From the cell containing the given text, extract its center point as [x, y] coordinate. 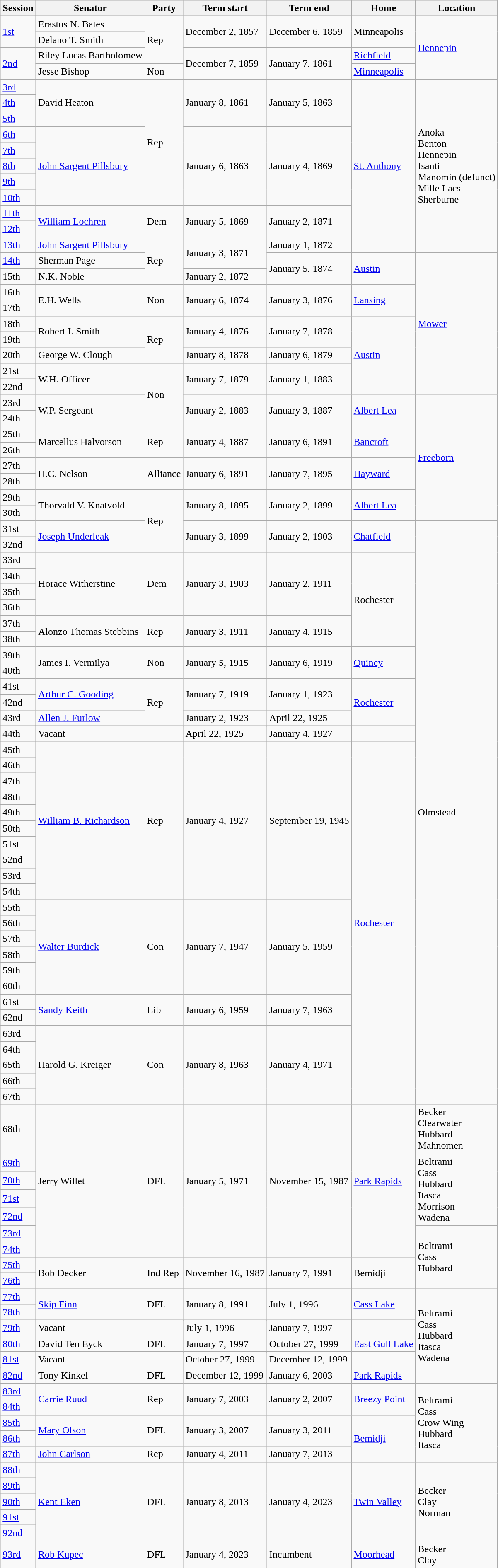
28th [18, 482]
Sandy Keith [90, 1010]
Term start [225, 8]
79th [18, 1328]
David Ten Eyck [90, 1344]
Home [384, 8]
51st [18, 844]
26th [18, 450]
11th [18, 213]
82nd [18, 1375]
2nd [18, 63]
15th [18, 276]
53rd [18, 876]
59th [18, 970]
January 2, 1883 [225, 410]
Skip Finn [90, 1304]
3rd [18, 87]
January 3, 1903 [225, 584]
January 4, 1915 [309, 631]
55th [18, 907]
52nd [18, 860]
22nd [18, 387]
Party [164, 8]
33rd [18, 560]
Lib [164, 1010]
January 1, 1872 [309, 245]
93rd [18, 1554]
Riley Lucas Bartholomew [90, 56]
Moorhead [384, 1554]
90th [18, 1501]
BeltramiCassHubbardItascaMorrisonWadena [457, 1189]
Delano T. Smith [90, 40]
81st [18, 1360]
38th [18, 639]
Quincy [384, 663]
January 5, 1959 [309, 946]
January 3, 1911 [225, 631]
56th [18, 923]
James I. Vermilya [90, 663]
18th [18, 324]
January 1, 1883 [309, 379]
24th [18, 418]
January 8, 1963 [225, 1065]
William Lochren [90, 221]
Mower [457, 324]
75th [18, 1265]
50th [18, 828]
December 2, 1857 [225, 32]
January 2, 1871 [309, 221]
January 2, 1899 [309, 505]
5th [18, 119]
BeltramiCassCrow WingHubbardItasca [457, 1423]
January 7, 1991 [309, 1273]
Richfield [384, 56]
W.P. Sergeant [90, 410]
January 7, 1963 [309, 1010]
January 6, 1863 [225, 166]
88th [18, 1470]
January 8, 1861 [225, 103]
21st [18, 371]
92nd [18, 1533]
30th [18, 513]
Jesse Bishop [90, 71]
91st [18, 1517]
December 7, 1859 [225, 63]
Erastus N. Bates [90, 24]
Jerry Willet [90, 1181]
January 3, 1871 [225, 253]
January 6, 1919 [309, 663]
January 7, 1947 [225, 946]
January 5, 1874 [309, 269]
69th [18, 1163]
Marcellus Halvorson [90, 442]
January 4, 1869 [309, 166]
January 7, 1878 [309, 332]
41st [18, 686]
January 6, 1959 [225, 1010]
Mary Olson [90, 1430]
January 6, 2003 [309, 1375]
January 2, 1903 [309, 537]
Sherman Page [90, 261]
17th [18, 308]
Tony Kinkel [90, 1375]
Session [18, 8]
January 5, 1915 [225, 663]
January 7, 2013 [309, 1454]
Robert I. Smith [90, 332]
January 5, 1869 [225, 221]
Alliance [164, 474]
January 3, 1899 [225, 537]
N.K. Noble [90, 276]
4th [18, 103]
Olmstead [457, 813]
January 5, 1971 [225, 1181]
January 7, 1861 [309, 63]
43rd [18, 718]
1st [18, 32]
73rd [18, 1233]
36th [18, 607]
25th [18, 434]
Twin Valley [384, 1501]
January 6, 1879 [309, 355]
47th [18, 781]
January 4, 1876 [225, 332]
Alonzo Thomas Stebbins [90, 631]
January 3, 1876 [309, 300]
6th [18, 134]
John Carlson [90, 1454]
January 7, 1895 [309, 474]
St. Anthony [384, 166]
W.H. Officer [90, 379]
7th [18, 150]
45th [18, 750]
42nd [18, 702]
BeltramiCassHubbard [457, 1257]
January 7, 2003 [225, 1399]
January 6, 1874 [225, 300]
BeckerClay [457, 1554]
78th [18, 1312]
84th [18, 1407]
37th [18, 623]
Allen J. Furlow [90, 718]
64th [18, 1049]
65th [18, 1065]
Harold G. Kreiger [90, 1065]
Term end [309, 8]
87th [18, 1454]
AnokaBentonHennepinIsantiManomin (defunct)Mille LacsSherburne [457, 166]
January 7, 1919 [225, 694]
E.H. Wells [90, 300]
Bob Decker [90, 1273]
Walter Burdick [90, 946]
January 3, 2011 [309, 1430]
January 4, 1971 [309, 1065]
Rob Kupec [90, 1554]
Bancroft [384, 442]
74th [18, 1249]
40th [18, 670]
Incumbent [309, 1554]
Freeborn [457, 457]
77th [18, 1297]
William B. Richardson [90, 820]
Breezy Point [384, 1399]
January 3, 2007 [225, 1430]
BeltramiCassHubbardItascaWadena [457, 1336]
Joseph Underleak [90, 537]
49th [18, 813]
January 8, 2013 [225, 1501]
September 19, 1945 [309, 820]
January 7, 1879 [225, 379]
32nd [18, 544]
10th [18, 198]
January 4, 1887 [225, 442]
January 2, 1872 [225, 276]
Arthur C. Gooding [90, 694]
January 5, 1863 [309, 103]
71st [18, 1198]
East Gull Lake [384, 1344]
January 8, 1991 [225, 1304]
H.C. Nelson [90, 474]
8th [18, 166]
39th [18, 655]
November 15, 1987 [309, 1181]
63rd [18, 1033]
14th [18, 261]
January 3, 1887 [309, 410]
January 8, 1878 [225, 355]
Hayward [384, 474]
George W. Clough [90, 355]
80th [18, 1344]
62nd [18, 1018]
67th [18, 1096]
68th [18, 1129]
70th [18, 1180]
61st [18, 1002]
Senator [90, 8]
44th [18, 734]
Kent Eken [90, 1501]
BeckerClearwaterHubbardMahnomen [457, 1129]
76th [18, 1280]
60th [18, 986]
13th [18, 245]
54th [18, 891]
86th [18, 1438]
57th [18, 939]
83rd [18, 1391]
Lansing [384, 300]
27th [18, 466]
November 16, 1987 [225, 1273]
January 2, 2007 [309, 1399]
January 4, 2011 [225, 1454]
29th [18, 497]
31st [18, 529]
David Heaton [90, 103]
16th [18, 292]
19th [18, 339]
85th [18, 1423]
72nd [18, 1217]
35th [18, 592]
Carrie Ruud [90, 1399]
12th [18, 229]
Hennepin [457, 48]
23rd [18, 402]
BeckerClayNorman [457, 1501]
20th [18, 355]
Thorvald V. Knatvold [90, 505]
66th [18, 1081]
January 2, 1911 [309, 584]
9th [18, 181]
Location [457, 8]
Horace Witherstine [90, 584]
48th [18, 797]
Chatfield [384, 537]
89th [18, 1486]
Ind Rep [164, 1273]
January 2, 1923 [225, 718]
46th [18, 765]
Cass Lake [384, 1304]
58th [18, 954]
January 8, 1895 [225, 505]
34th [18, 576]
December 6, 1859 [309, 32]
January 1, 1923 [309, 694]
